Locate the cell with the specified text and output its [x, y] center coordinate. 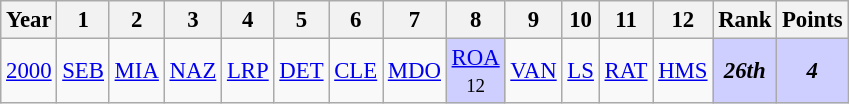
12 [683, 20]
MDO [414, 72]
LS [580, 72]
ROA12 [476, 72]
10 [580, 20]
1 [83, 20]
HMS [683, 72]
26th [745, 72]
VAN [534, 72]
Rank [745, 20]
SEB [83, 72]
Year [29, 20]
RAT [626, 72]
MIA [136, 72]
LRP [248, 72]
6 [356, 20]
NAZ [192, 72]
2000 [29, 72]
9 [534, 20]
DET [302, 72]
Points [812, 20]
11 [626, 20]
5 [302, 20]
3 [192, 20]
CLE [356, 72]
7 [414, 20]
2 [136, 20]
8 [476, 20]
